From the cell containing the given text, extract its center point as [x, y] coordinate. 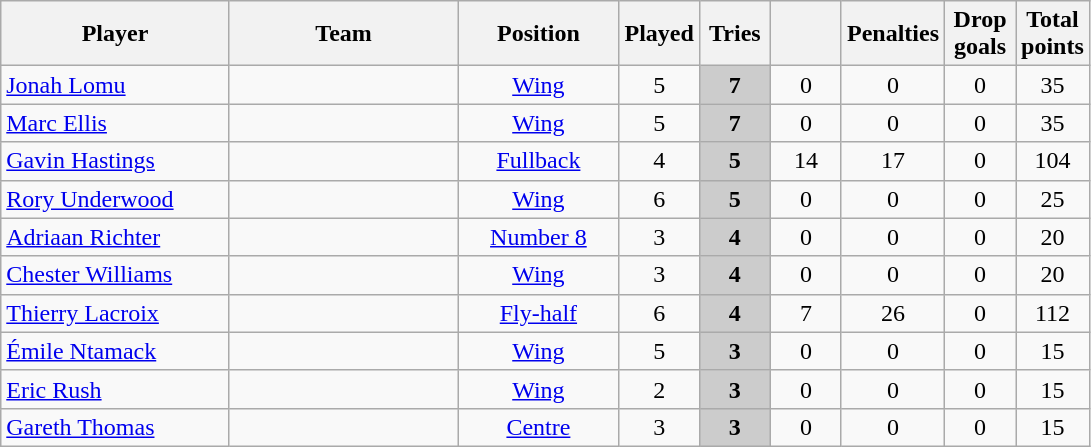
Jonah Lomu [116, 85]
Player [116, 34]
Marc Ellis [116, 123]
2 [659, 389]
26 [892, 313]
Number 8 [538, 237]
Drop goals [980, 34]
Adriaan Richter [116, 237]
Fullback [538, 161]
Played [659, 34]
Gareth Thomas [116, 427]
104 [1053, 161]
Fly-half [538, 313]
Total points [1053, 34]
Chester Williams [116, 275]
Thierry Lacroix [116, 313]
25 [1053, 199]
Team [344, 34]
112 [1053, 313]
Émile Ntamack [116, 351]
Gavin Hastings [116, 161]
Rory Underwood [116, 199]
Position [538, 34]
17 [892, 161]
Centre [538, 427]
Penalties [892, 34]
Eric Rush [116, 389]
Tries [734, 34]
14 [806, 161]
